Locate the cell with the specified text and output its (x, y) center coordinate. 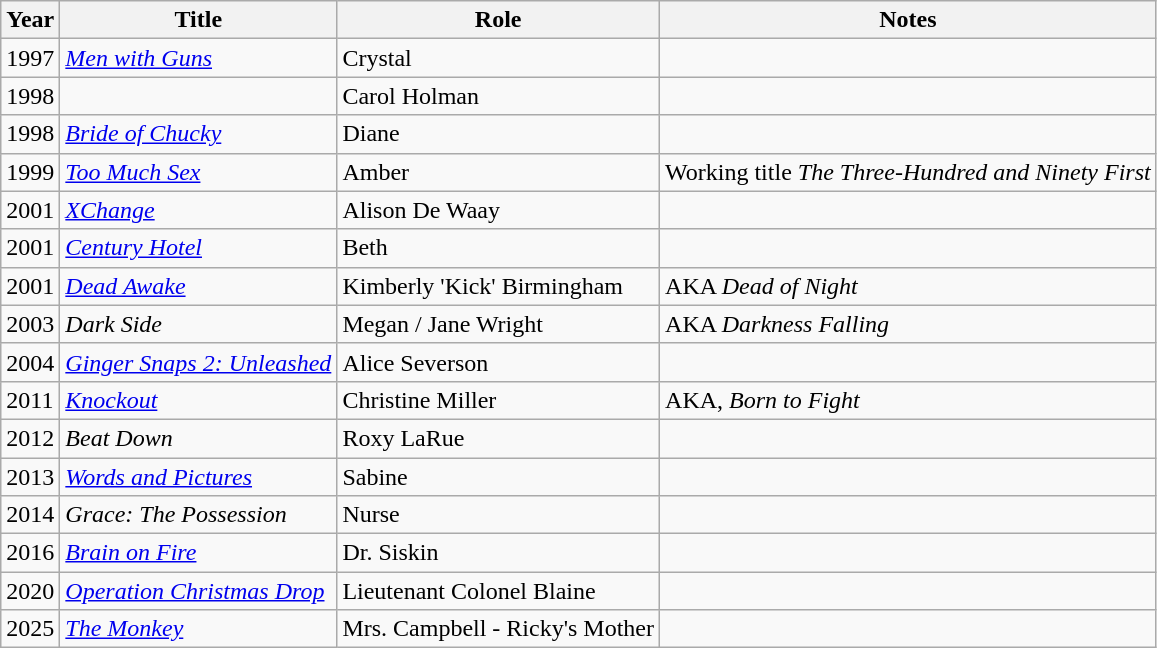
1997 (30, 58)
Christine Miller (498, 400)
Megan / Jane Wright (498, 324)
AKA Dead of Night (908, 286)
2011 (30, 400)
Kimberly 'Kick' Birmingham (498, 286)
Dark Side (198, 324)
Sabine (498, 477)
Carol Holman (498, 96)
Knockout (198, 400)
Amber (498, 172)
Beth (498, 248)
Diane (498, 134)
2014 (30, 515)
Too Much Sex (198, 172)
Grace: The Possession (198, 515)
Brain on Fire (198, 553)
Role (498, 20)
AKA Darkness Falling (908, 324)
1999 (30, 172)
2016 (30, 553)
Mrs. Campbell - Ricky's Mother (498, 629)
Nurse (498, 515)
Dr. Siskin (498, 553)
Title (198, 20)
2004 (30, 362)
Bride of Chucky (198, 134)
Beat Down (198, 438)
Words and Pictures (198, 477)
Men with Guns (198, 58)
The Monkey (198, 629)
Alison De Waay (498, 210)
Year (30, 20)
Lieutenant Colonel Blaine (498, 591)
Century Hotel (198, 248)
2013 (30, 477)
Operation Christmas Drop (198, 591)
2025 (30, 629)
Crystal (498, 58)
Working title The Three-Hundred and Ninety First (908, 172)
Alice Severson (498, 362)
Dead Awake (198, 286)
XChange (198, 210)
2003 (30, 324)
Roxy LaRue (498, 438)
2020 (30, 591)
Ginger Snaps 2: Unleashed (198, 362)
AKA, Born to Fight (908, 400)
Notes (908, 20)
2012 (30, 438)
